Search for the cell housing the specified text and yield its (X, Y) center coordinate. 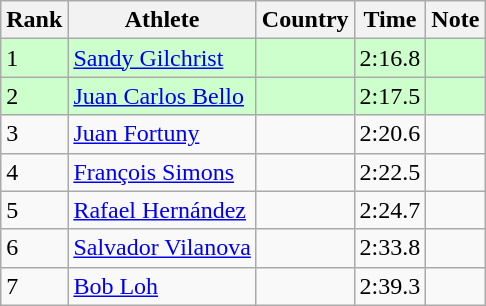
4 (34, 172)
Juan Carlos Bello (162, 96)
Athlete (162, 20)
Time (390, 20)
7 (34, 286)
Rank (34, 20)
2:17.5 (390, 96)
François Simons (162, 172)
2:16.8 (390, 58)
5 (34, 210)
2:22.5 (390, 172)
1 (34, 58)
Note (456, 20)
3 (34, 134)
2:20.6 (390, 134)
Sandy Gilchrist (162, 58)
Juan Fortuny (162, 134)
6 (34, 248)
Bob Loh (162, 286)
Rafael Hernández (162, 210)
Salvador Vilanova (162, 248)
2:33.8 (390, 248)
2:39.3 (390, 286)
Country (305, 20)
2 (34, 96)
2:24.7 (390, 210)
